For the text-containing cell, return its midpoint in (X, Y) coordinate format. 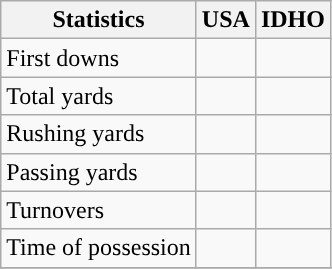
Passing yards (99, 172)
Total yards (99, 96)
Time of possession (99, 248)
Rushing yards (99, 134)
IDHO (292, 20)
USA (226, 20)
First downs (99, 58)
Turnovers (99, 210)
Statistics (99, 20)
